Return (x, y) of the center of cell containing provided text 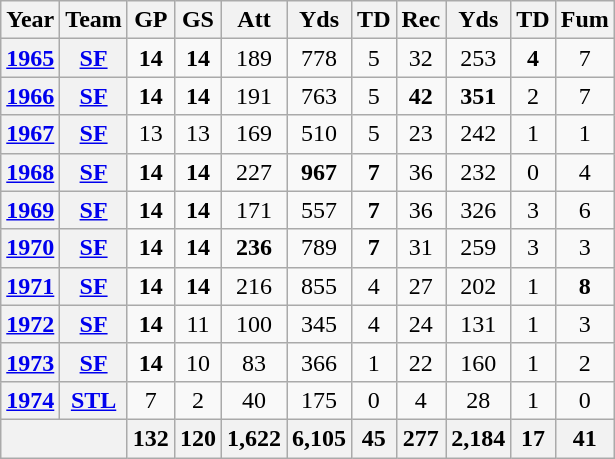
41 (584, 438)
1968 (30, 172)
17 (533, 438)
202 (478, 286)
345 (320, 324)
10 (198, 362)
Year (30, 20)
Team (94, 20)
GS (198, 20)
40 (254, 400)
1,622 (254, 438)
855 (320, 286)
557 (320, 210)
175 (320, 400)
1965 (30, 58)
28 (478, 400)
23 (421, 134)
216 (254, 286)
GP (150, 20)
6 (584, 210)
169 (254, 134)
763 (320, 96)
Att (254, 20)
1971 (30, 286)
32 (421, 58)
259 (478, 248)
Fum (584, 20)
2,184 (478, 438)
778 (320, 58)
227 (254, 172)
45 (374, 438)
326 (478, 210)
232 (478, 172)
83 (254, 362)
1972 (30, 324)
120 (198, 438)
277 (421, 438)
1967 (30, 134)
27 (421, 286)
100 (254, 324)
1974 (30, 400)
242 (478, 134)
189 (254, 58)
366 (320, 362)
Rec (421, 20)
6,105 (320, 438)
STL (94, 400)
42 (421, 96)
1969 (30, 210)
8 (584, 286)
236 (254, 248)
24 (421, 324)
789 (320, 248)
967 (320, 172)
191 (254, 96)
131 (478, 324)
132 (150, 438)
253 (478, 58)
22 (421, 362)
171 (254, 210)
160 (478, 362)
510 (320, 134)
31 (421, 248)
1970 (30, 248)
11 (198, 324)
1966 (30, 96)
351 (478, 96)
1973 (30, 362)
